Scan for the cell matching the given text and deliver its [X, Y] coordinate at center. 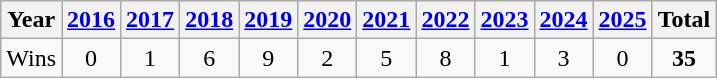
2025 [622, 20]
2018 [210, 20]
35 [684, 58]
2017 [150, 20]
3 [564, 58]
Year [32, 20]
2021 [386, 20]
Total [684, 20]
2016 [92, 20]
2023 [504, 20]
9 [268, 58]
2022 [446, 20]
2020 [328, 20]
Wins [32, 58]
8 [446, 58]
2024 [564, 20]
2019 [268, 20]
2 [328, 58]
6 [210, 58]
5 [386, 58]
